Identify which cell holds the provided text, then report its [x, y] central coordinate. 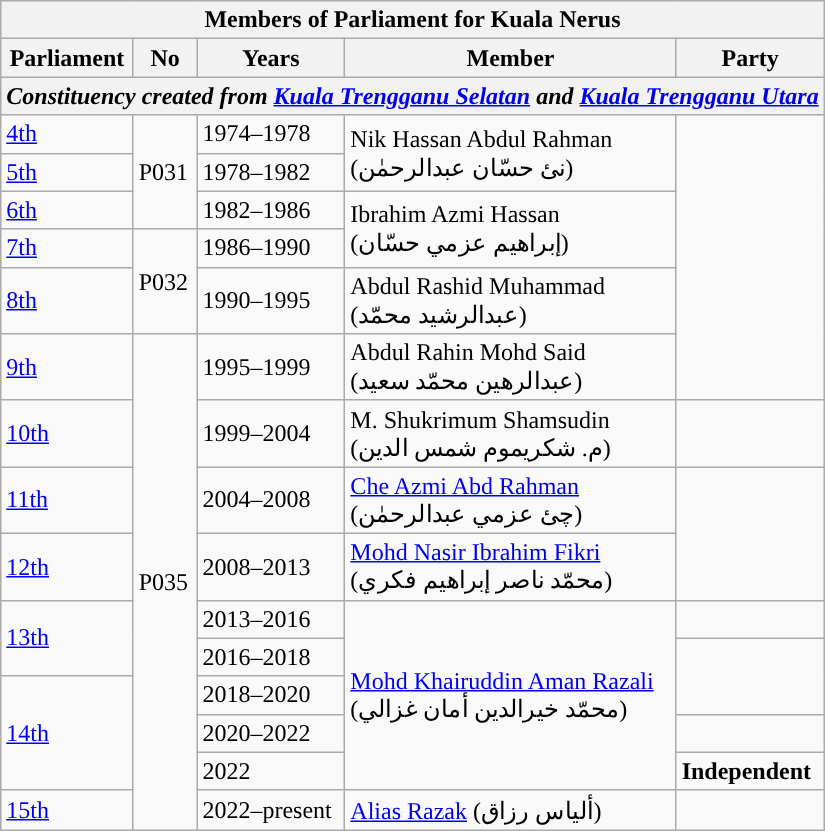
Abdul Rashid Muhammad (عبدالرشيد محمّد) [510, 300]
1990–1995 [271, 300]
2022 [271, 771]
2018–2020 [271, 695]
2016–2018 [271, 657]
15th [67, 810]
Parliament [67, 58]
13th [67, 638]
Alias Razak (ألياس رزاق) [510, 810]
No [165, 58]
Member [510, 58]
7th [67, 248]
12th [67, 566]
1995–1999 [271, 368]
2013–2016 [271, 619]
4th [67, 134]
8th [67, 300]
Years [271, 58]
P031 [165, 172]
14th [67, 733]
1999–2004 [271, 434]
Constituency created from Kuala Trengganu Selatan and Kuala Trengganu Utara [412, 96]
2020–2022 [271, 733]
11th [67, 500]
2008–2013 [271, 566]
1978–1982 [271, 172]
Independent [750, 771]
2004–2008 [271, 500]
6th [67, 210]
1982–1986 [271, 210]
10th [67, 434]
Mohd Nasir Ibrahim Fikri (محمّد ناصر إبراهيم فکري) [510, 566]
Members of Parliament for Kuala Nerus [412, 20]
9th [67, 368]
Nik Hassan Abdul Rahman (نئ حسّان عبدالرحمٰن) [510, 153]
5th [67, 172]
1986–1990 [271, 248]
Ibrahim Azmi Hassan (إبراهيم عزمي حسّان) [510, 229]
P035 [165, 582]
P032 [165, 282]
Party [750, 58]
Che Azmi Abd Rahman(چئ عزمي عبدالرحمٰن) [510, 500]
Abdul Rahin Mohd Said (عبدالرهين محمّد سعيد) [510, 368]
1974–1978 [271, 134]
M. Shukrimum Shamsudin (م. شكريموم شمس الدين) [510, 434]
2022–present [271, 810]
Mohd Khairuddin Aman Razali (محمّد خيرالدين أمان غزالي) [510, 695]
